Return (x, y) of the center of cell containing provided text 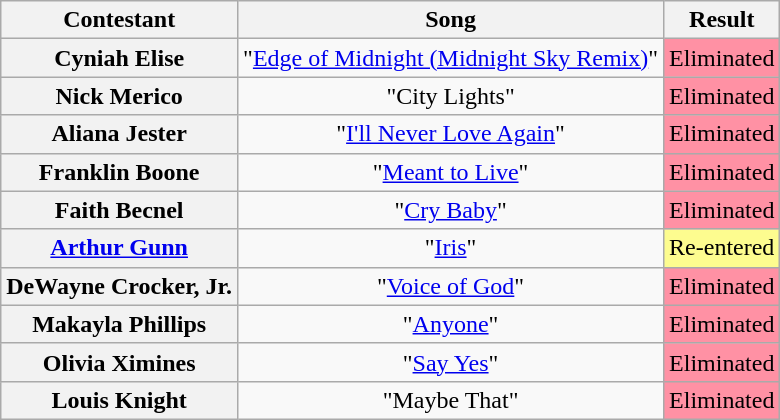
Makayla Phillips (120, 324)
Result (722, 20)
"Cry Baby" (451, 210)
Contestant (120, 20)
Re-entered (722, 248)
Arthur Gunn (120, 248)
Louis Knight (120, 400)
"I'll Never Love Again" (451, 134)
Cyniah Elise (120, 58)
"City Lights" (451, 96)
Faith Becnel (120, 210)
"Voice of God" (451, 286)
Franklin Boone (120, 172)
DeWayne Crocker, Jr. (120, 286)
"Edge of Midnight (Midnight Sky Remix)" (451, 58)
Aliana Jester (120, 134)
"Say Yes" (451, 362)
Song (451, 20)
Nick Merico (120, 96)
"Iris" (451, 248)
"Anyone" (451, 324)
Olivia Ximines (120, 362)
"Meant to Live" (451, 172)
"Maybe That" (451, 400)
